Find where the given text appears and provide that cell's center as (x, y) coordinate. 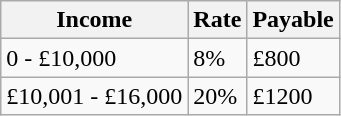
Payable (293, 20)
£10,001 - £16,000 (94, 96)
Rate (218, 20)
£1200 (293, 96)
8% (218, 58)
20% (218, 96)
0 - £10,000 (94, 58)
Income (94, 20)
£800 (293, 58)
